Scan for the cell matching the given text and deliver its (X, Y) coordinate at center. 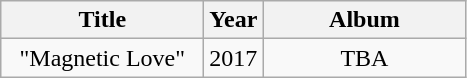
"Magnetic Love" (102, 58)
2017 (234, 58)
Year (234, 20)
Title (102, 20)
TBA (364, 58)
Album (364, 20)
